Output the (X, Y) coordinate of the center of the cell containing the given text.  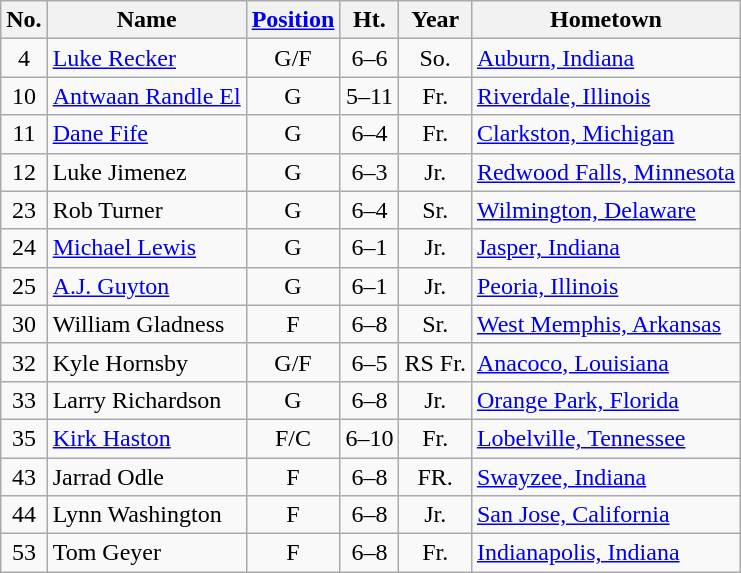
West Memphis, Arkansas (606, 324)
Jasper, Indiana (606, 248)
35 (24, 438)
43 (24, 477)
No. (24, 20)
Indianapolis, Indiana (606, 553)
Peoria, Illinois (606, 286)
So. (435, 58)
10 (24, 96)
Dane Fife (146, 134)
30 (24, 324)
Michael Lewis (146, 248)
Rob Turner (146, 210)
Larry Richardson (146, 400)
Redwood Falls, Minnesota (606, 172)
24 (24, 248)
Clarkston, Michigan (606, 134)
32 (24, 362)
6–5 (370, 362)
Jarrad Odle (146, 477)
Wilmington, Delaware (606, 210)
23 (24, 210)
A.J. Guyton (146, 286)
Luke Jimenez (146, 172)
RS Fr. (435, 362)
Hometown (606, 20)
Name (146, 20)
Kyle Hornsby (146, 362)
Orange Park, Florida (606, 400)
4 (24, 58)
44 (24, 515)
F/C (293, 438)
William Gladness (146, 324)
6–3 (370, 172)
Auburn, Indiana (606, 58)
Position (293, 20)
33 (24, 400)
Anacoco, Louisiana (606, 362)
53 (24, 553)
Luke Recker (146, 58)
Lynn Washington (146, 515)
5–11 (370, 96)
25 (24, 286)
6–10 (370, 438)
6–6 (370, 58)
Lobelville, Tennessee (606, 438)
Antwaan Randle El (146, 96)
Riverdale, Illinois (606, 96)
12 (24, 172)
Ht. (370, 20)
Swayzee, Indiana (606, 477)
San Jose, California (606, 515)
FR. (435, 477)
11 (24, 134)
Tom Geyer (146, 553)
Year (435, 20)
Kirk Haston (146, 438)
